Extract the [x, y] coordinate from the center of the cell holding the provided text.  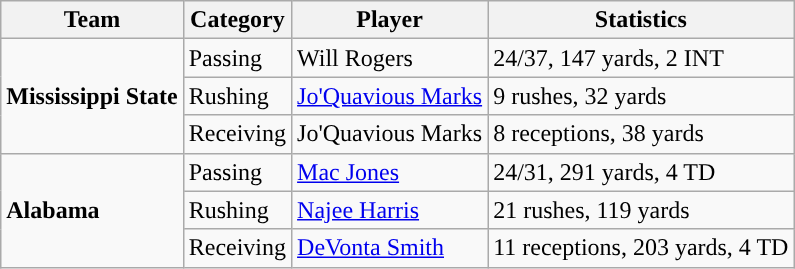
Team [92, 20]
Will Rogers [390, 58]
11 receptions, 203 yards, 4 TD [641, 248]
DeVonta Smith [390, 248]
Mississippi State [92, 96]
Category [237, 20]
9 rushes, 32 yards [641, 96]
21 rushes, 119 yards [641, 210]
24/31, 291 yards, 4 TD [641, 172]
24/37, 147 yards, 2 INT [641, 58]
Najee Harris [390, 210]
Statistics [641, 20]
Player [390, 20]
Mac Jones [390, 172]
Alabama [92, 210]
8 receptions, 38 yards [641, 134]
